Identify which cell holds the provided text, then report its [x, y] central coordinate. 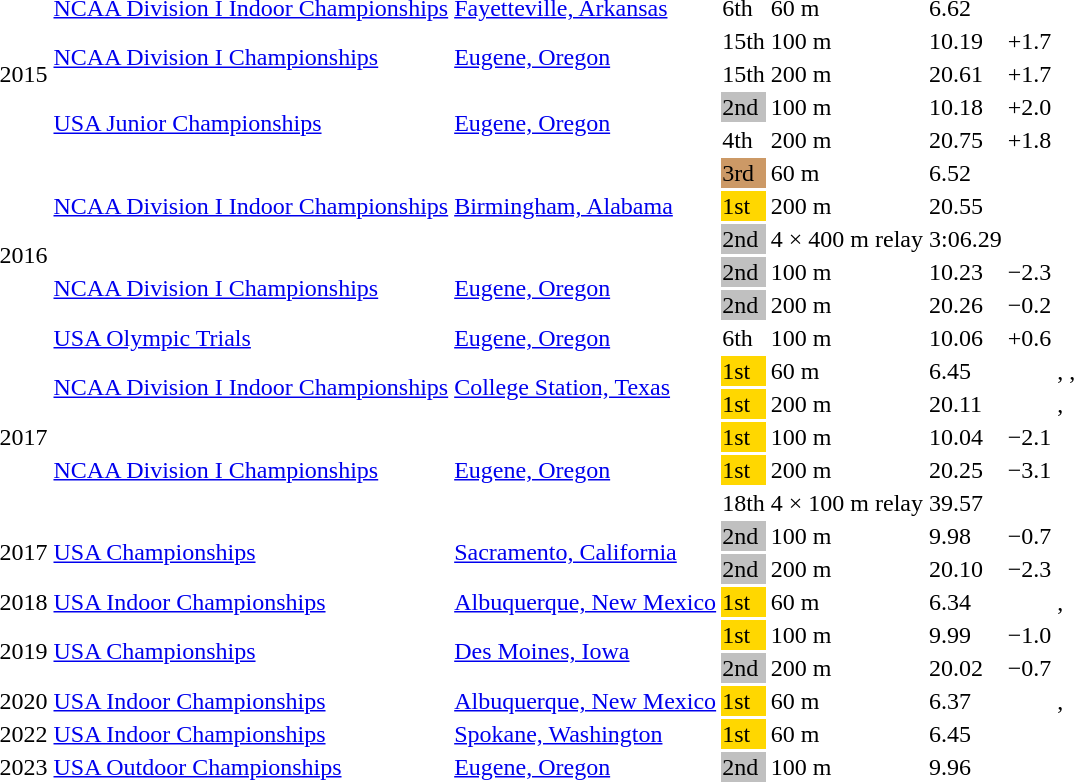
−1.0 [1030, 635]
4 × 100 m relay [846, 503]
20.75 [965, 140]
College Station, Texas [586, 388]
9.99 [965, 635]
USA Junior Championships [251, 124]
39.57 [965, 503]
20.25 [965, 470]
Birmingham, Alabama [586, 206]
USA Outdoor Championships [251, 767]
Des Moines, Iowa [586, 652]
6.34 [965, 602]
3:06.29 [965, 239]
9.98 [965, 536]
20.26 [965, 305]
10.06 [965, 338]
10.04 [965, 437]
20.61 [965, 74]
10.18 [965, 107]
Sacramento, California [586, 552]
−0.2 [1030, 305]
20.55 [965, 206]
4 × 400 m relay [846, 239]
3rd [744, 173]
20.02 [965, 668]
−3.1 [1030, 470]
USA Olympic Trials [251, 338]
Spokane, Washington [586, 734]
18th [744, 503]
6th [744, 338]
+0.6 [1030, 338]
6.52 [965, 173]
4th [744, 140]
+1.8 [1030, 140]
10.23 [965, 272]
−2.1 [1030, 437]
6.37 [965, 701]
9.96 [965, 767]
+2.0 [1030, 107]
20.10 [965, 569]
10.19 [965, 41]
20.11 [965, 404]
